Output the (X, Y) coordinate of the center of the cell containing the given text.  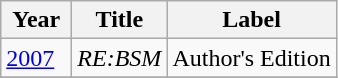
Author's Edition (252, 58)
2007 (36, 58)
Title (120, 20)
RE:BSM (120, 58)
Year (36, 20)
Label (252, 20)
